Pinpoint the cell where the given text exists, returning its (x, y) midpoint coordinate. 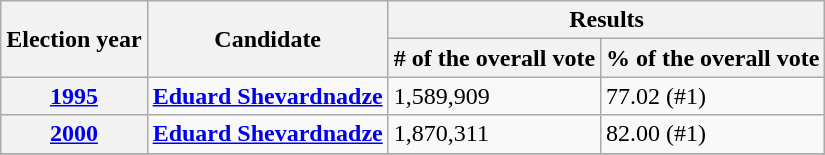
Election year (74, 39)
82.00 (#1) (713, 134)
1,870,311 (494, 134)
1995 (74, 96)
Candidate (268, 39)
2000 (74, 134)
77.02 (#1) (713, 96)
1,589,909 (494, 96)
# of the overall vote (494, 58)
Results (606, 20)
% of the overall vote (713, 58)
